From the cell containing the given text, extract its center point as [X, Y] coordinate. 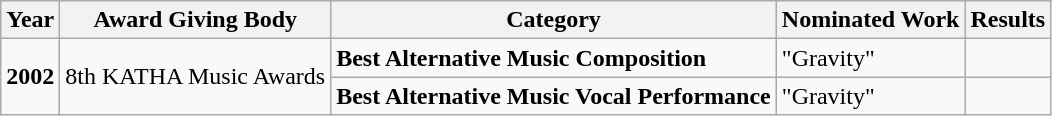
8th KATHA Music Awards [196, 77]
Best Alternative Music Vocal Performance [554, 96]
Best Alternative Music Composition [554, 58]
Results [1008, 20]
Category [554, 20]
Year [30, 20]
2002 [30, 77]
Award Giving Body [196, 20]
Nominated Work [870, 20]
